Output the (x, y) coordinate of the center of the cell containing the given text.  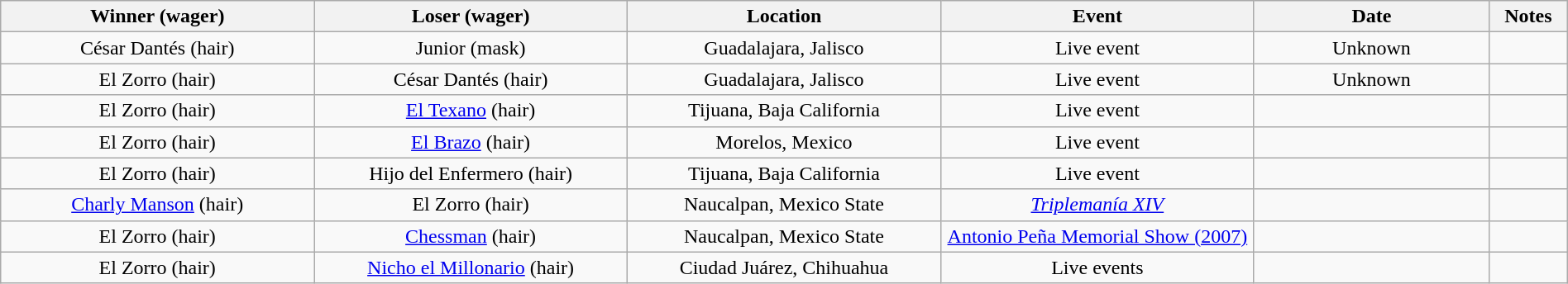
Ciudad Juárez, Chihuahua (784, 267)
Charly Manson (hair) (157, 205)
Triplemanía XIV (1097, 205)
Nicho el Millonario (hair) (471, 267)
Antonio Peña Memorial Show (2007) (1097, 236)
El Texano (hair) (471, 111)
Junior (mask) (471, 48)
Winner (wager) (157, 17)
Morelos, Mexico (784, 142)
Hijo del Enfermero (hair) (471, 173)
Notes (1528, 17)
Loser (wager) (471, 17)
El Brazo (hair) (471, 142)
Event (1097, 17)
Location (784, 17)
Live events (1097, 267)
Date (1371, 17)
Chessman (hair) (471, 236)
